For the text-containing cell, return its midpoint in [X, Y] coordinate format. 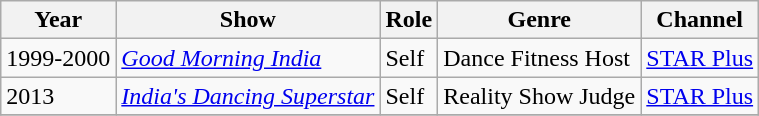
Reality Show Judge [540, 96]
Year [58, 20]
2013 [58, 96]
Genre [540, 20]
Show [248, 20]
Channel [700, 20]
Role [409, 20]
India's Dancing Superstar [248, 96]
1999-2000 [58, 58]
Dance Fitness Host [540, 58]
Good Morning India [248, 58]
